Detect which cell encompasses the target text, then output its (x, y) center coordinate. 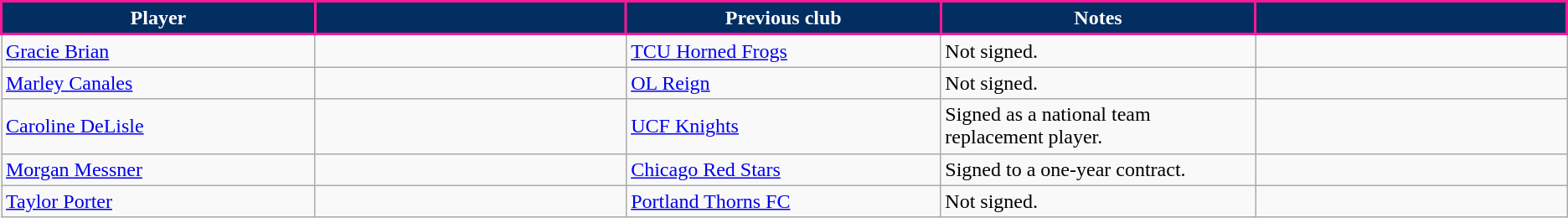
Marley Canales (159, 83)
Taylor Porter (159, 201)
Player (159, 18)
TCU Horned Frogs (784, 50)
Caroline DeLisle (159, 126)
Morgan Messner (159, 169)
Signed as a national team replacement player. (1098, 126)
Notes (1098, 18)
Gracie Brian (159, 50)
Signed to a one-year contract. (1098, 169)
Portland Thorns FC (784, 201)
Chicago Red Stars (784, 169)
Previous club (784, 18)
OL Reign (784, 83)
UCF Knights (784, 126)
